From the cell containing the given text, extract its center point as (X, Y) coordinate. 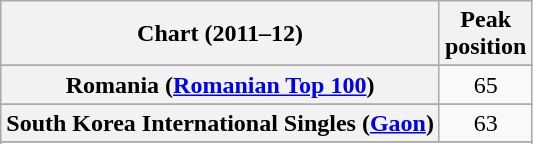
Romania (Romanian Top 100) (220, 85)
South Korea International Singles (Gaon) (220, 123)
Peakposition (485, 34)
Chart (2011–12) (220, 34)
63 (485, 123)
65 (485, 85)
